For the text-containing cell, return its midpoint in (X, Y) coordinate format. 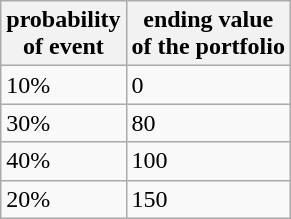
0 (208, 85)
40% (64, 161)
20% (64, 199)
150 (208, 199)
ending valueof the portfolio (208, 34)
10% (64, 85)
probabilityof event (64, 34)
30% (64, 123)
100 (208, 161)
80 (208, 123)
